Return (X, Y) of the center of cell containing provided text 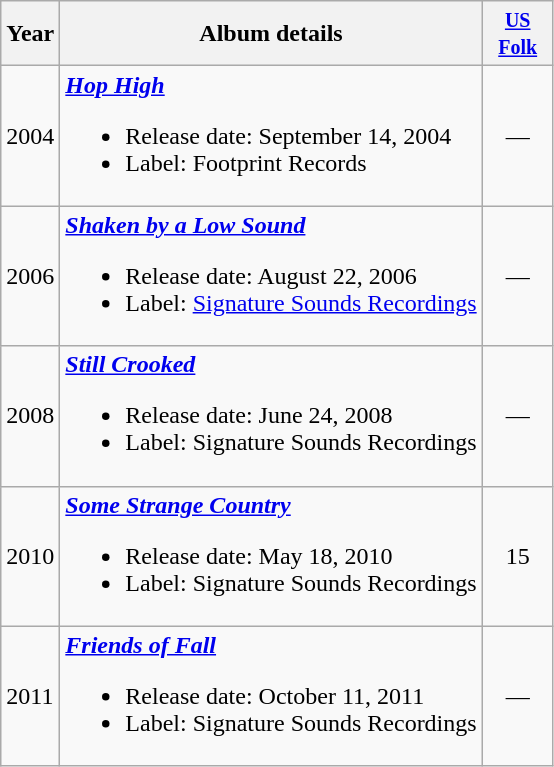
Year (30, 34)
2008 (30, 416)
Still CrookedRelease date: June 24, 2008Label: Signature Sounds Recordings (271, 416)
Album details (271, 34)
2004 (30, 136)
Friends of FallRelease date: October 11, 2011Label: Signature Sounds Recordings (271, 696)
2006 (30, 276)
2010 (30, 556)
Shaken by a Low SoundRelease date: August 22, 2006Label: Signature Sounds Recordings (271, 276)
Some Strange CountryRelease date: May 18, 2010Label: Signature Sounds Recordings (271, 556)
US Folk (518, 34)
2011 (30, 696)
15 (518, 556)
Hop HighRelease date: September 14, 2004Label: Footprint Records (271, 136)
